Return [x, y] of the center of cell containing provided text 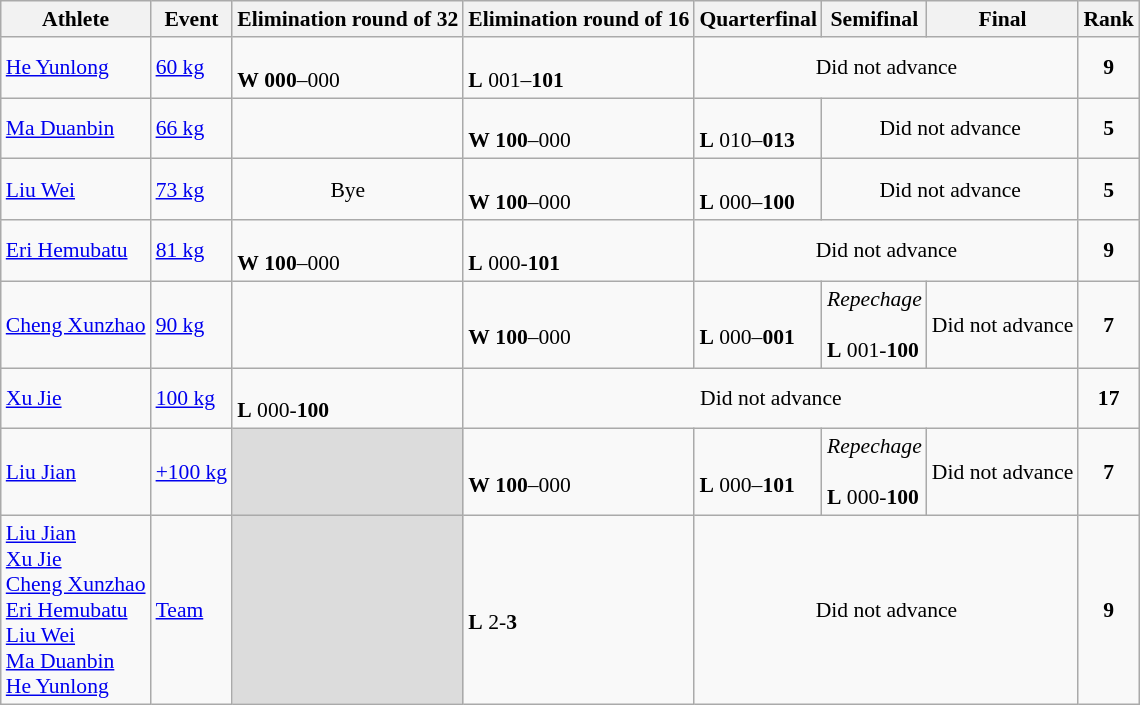
L 001–101 [578, 68]
90 kg [192, 324]
66 kg [192, 128]
Athlete [76, 19]
Elimination round of 16 [578, 19]
Event [192, 19]
W 000–000 [348, 68]
Team [192, 610]
L 000-100 [348, 398]
Liu Jian [76, 472]
L 000-101 [578, 250]
Semifinal [874, 19]
Elimination round of 32 [348, 19]
RepechageL 001-100 [874, 324]
L 000–100 [758, 190]
Quarterfinal [758, 19]
Bye [348, 190]
He Yunlong [76, 68]
L 010–013 [758, 128]
Liu JianXu JieCheng XunzhaoEri HemubatuLiu WeiMa DuanbinHe Yunlong [76, 610]
17 [1108, 398]
Xu Jie [76, 398]
100 kg [192, 398]
Final [1003, 19]
L 000–101 [758, 472]
73 kg [192, 190]
Cheng Xunzhao [76, 324]
Rank [1108, 19]
+100 kg [192, 472]
Liu Wei [76, 190]
Eri Hemubatu [76, 250]
Ma Duanbin [76, 128]
RepechageL 000-100 [874, 472]
81 kg [192, 250]
L 2-3 [578, 610]
L 000–001 [758, 324]
60 kg [192, 68]
